Output the [X, Y] coordinate of the center of the cell containing the given text.  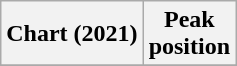
Peakposition [189, 34]
Chart (2021) [72, 34]
